Scan for the cell matching the given text and deliver its (x, y) coordinate at center. 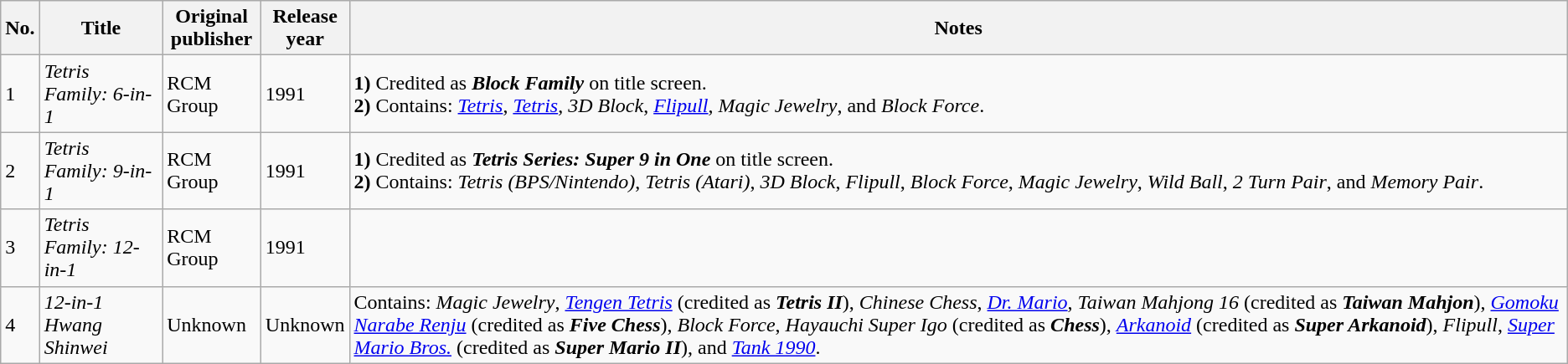
12-in-1 Hwang Shinwei (101, 325)
3 (20, 248)
Notes (958, 28)
4 (20, 325)
1 (20, 94)
Tetris Family: 9-in-1 (101, 171)
Originalpublisher (212, 28)
2 (20, 171)
Releaseyear (305, 28)
Tetris Family: 6-in-1 (101, 94)
Tetris Family: 12-in-1 (101, 248)
1) Credited as Block Family on title screen.2) Contains: Tetris, Tetris, 3D Block, Flipull, Magic Jewelry, and Block Force. (958, 94)
Title (101, 28)
No. (20, 28)
